From the cell containing the given text, extract its center point as (X, Y) coordinate. 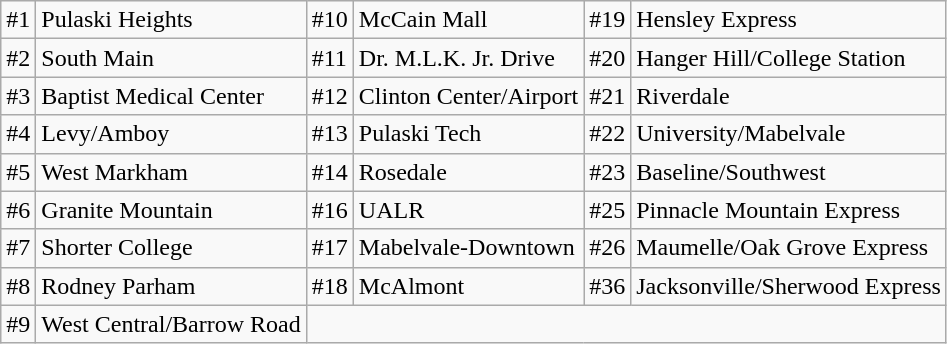
#16 (330, 210)
#14 (330, 172)
#2 (18, 58)
University/Mabelvale (789, 134)
Rodney Parham (171, 286)
Hensley Express (789, 20)
#22 (608, 134)
#3 (18, 96)
#25 (608, 210)
Hanger Hill/College Station (789, 58)
#9 (18, 324)
UALR (468, 210)
#11 (330, 58)
Mabelvale-Downtown (468, 248)
Riverdale (789, 96)
Shorter College (171, 248)
#17 (330, 248)
McCain Mall (468, 20)
Dr. M.L.K. Jr. Drive (468, 58)
Rosedale (468, 172)
Pulaski Tech (468, 134)
West Central/Barrow Road (171, 324)
#10 (330, 20)
#18 (330, 286)
#21 (608, 96)
Baseline/Southwest (789, 172)
McAlmont (468, 286)
South Main (171, 58)
Baptist Medical Center (171, 96)
#12 (330, 96)
#23 (608, 172)
#1 (18, 20)
#13 (330, 134)
Clinton Center/Airport (468, 96)
#36 (608, 286)
#7 (18, 248)
#19 (608, 20)
Maumelle/Oak Grove Express (789, 248)
#5 (18, 172)
Levy/Amboy (171, 134)
#8 (18, 286)
West Markham (171, 172)
#4 (18, 134)
Pulaski Heights (171, 20)
#20 (608, 58)
#6 (18, 210)
#26 (608, 248)
Jacksonville/Sherwood Express (789, 286)
Granite Mountain (171, 210)
Pinnacle Mountain Express (789, 210)
